From the cell containing the given text, extract its center point as [X, Y] coordinate. 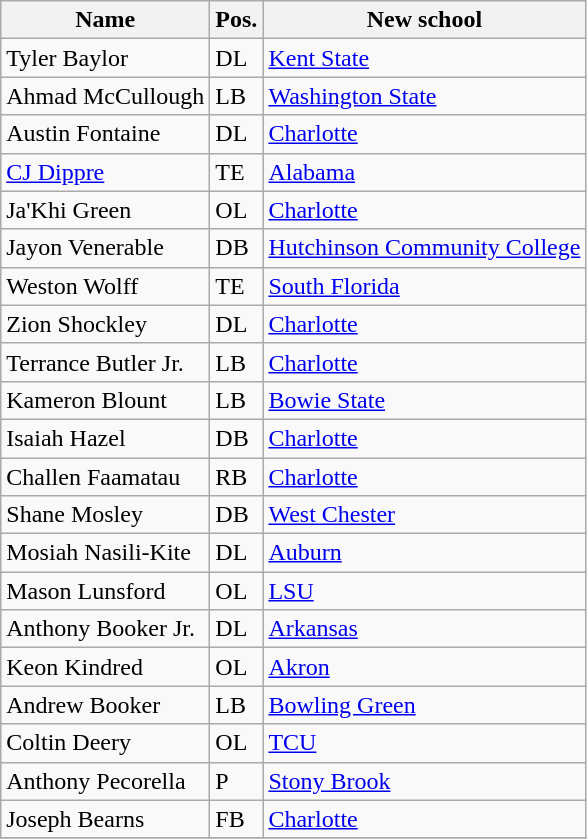
TCU [424, 743]
Alabama [424, 172]
Jayon Venerable [106, 248]
Arkansas [424, 629]
New school [424, 20]
FB [236, 819]
Bowie State [424, 400]
Hutchinson Community College [424, 248]
West Chester [424, 515]
Akron [424, 667]
Coltin Deery [106, 743]
Andrew Booker [106, 705]
Kent State [424, 58]
CJ Dippre [106, 172]
Auburn [424, 553]
Ahmad McCullough [106, 96]
Washington State [424, 96]
Anthony Booker Jr. [106, 629]
P [236, 781]
Mason Lunsford [106, 591]
Mosiah Nasili-Kite [106, 553]
Isaiah Hazel [106, 438]
Kameron Blount [106, 400]
Stony Brook [424, 781]
LSU [424, 591]
Weston Wolff [106, 286]
Keon Kindred [106, 667]
Joseph Bearns [106, 819]
Challen Faamatau [106, 477]
Pos. [236, 20]
Tyler Baylor [106, 58]
Bowling Green [424, 705]
Terrance Butler Jr. [106, 362]
South Florida [424, 286]
RB [236, 477]
Zion Shockley [106, 324]
Name [106, 20]
Ja'Khi Green [106, 210]
Austin Fontaine [106, 134]
Anthony Pecorella [106, 781]
Shane Mosley [106, 515]
